For the text-containing cell, return its midpoint in [X, Y] coordinate format. 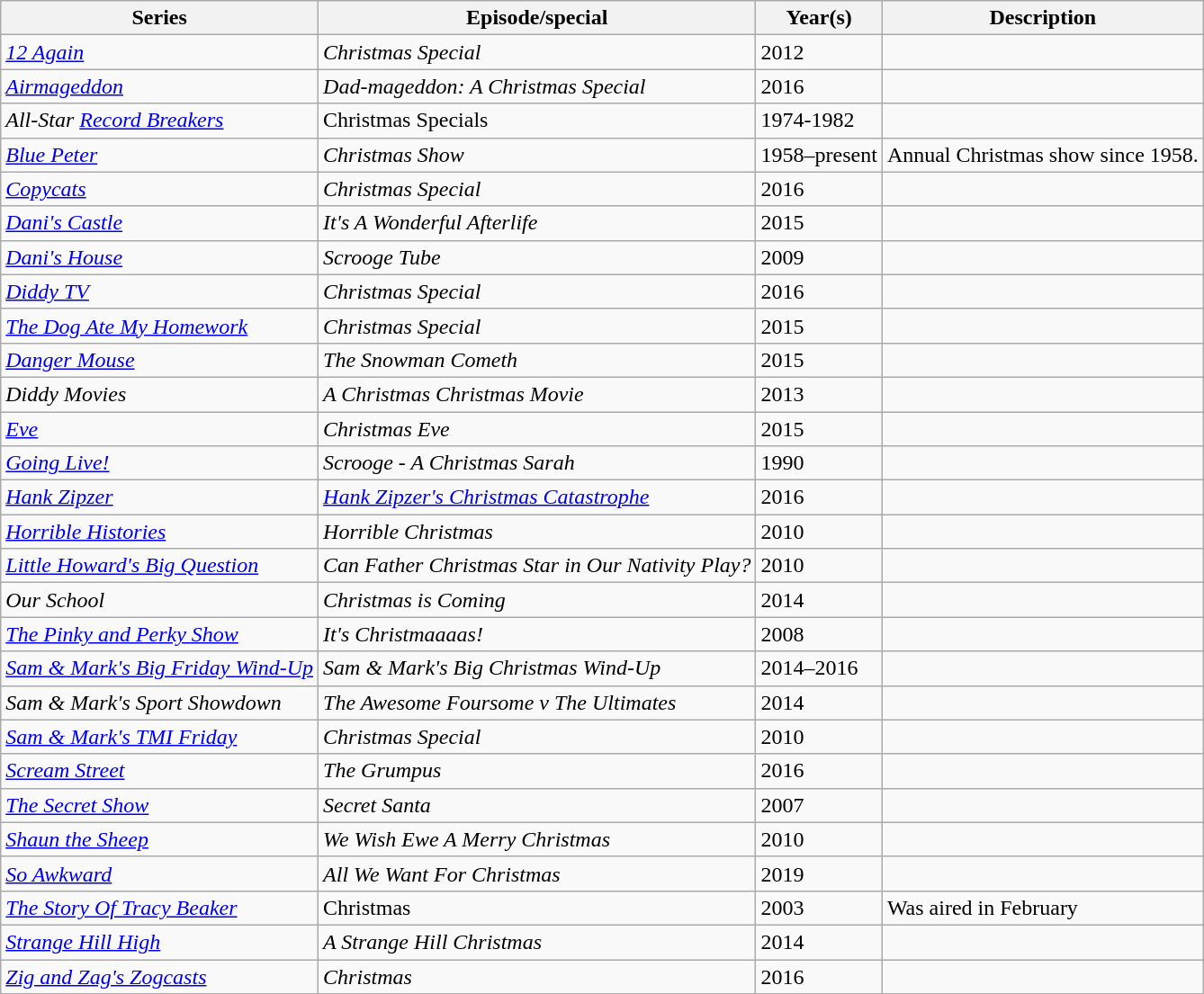
All-Star Record Breakers [160, 121]
Hank Zipzer [160, 497]
Series [160, 18]
Christmas Show [537, 155]
Going Live! [160, 463]
Scream Street [160, 771]
A Christmas Christmas Movie [537, 394]
Was aired in February [1042, 908]
Sam & Mark's Big Friday Wind-Up [160, 668]
Sam & Mark's Big Christmas Wind-Up [537, 668]
It's A Wonderful Afterlife [537, 223]
Eve [160, 429]
Shaun the Sheep [160, 839]
Horrible Histories [160, 532]
Description [1042, 18]
Blue Peter [160, 155]
Little Howard's Big Question [160, 566]
Sam & Mark's TMI Friday [160, 737]
Annual Christmas show since 1958. [1042, 155]
The Awesome Foursome v The Ultimates [537, 703]
Christmas is Coming [537, 600]
12 Again [160, 52]
2003 [819, 908]
Danger Mouse [160, 360]
2014–2016 [819, 668]
Secret Santa [537, 805]
2012 [819, 52]
The Dog Ate My Homework [160, 326]
Strange Hill High [160, 942]
The Grumpus [537, 771]
Our School [160, 600]
1974-1982 [819, 121]
The Pinky and Perky Show [160, 634]
Horrible Christmas [537, 532]
2013 [819, 394]
The Snowman Cometh [537, 360]
Diddy TV [160, 291]
The Story Of Tracy Beaker [160, 908]
2009 [819, 257]
Dani's House [160, 257]
Christmas Eve [537, 429]
Sam & Mark's Sport Showdown [160, 703]
Zig and Zag's Zogcasts [160, 976]
Dani's Castle [160, 223]
Dad-mageddon: A Christmas Special [537, 86]
Scrooge Tube [537, 257]
The Secret Show [160, 805]
Can Father Christmas Star in Our Nativity Play? [537, 566]
Episode/special [537, 18]
A Strange Hill Christmas [537, 942]
Christmas Specials [537, 121]
2008 [819, 634]
1990 [819, 463]
2007 [819, 805]
Airmageddon [160, 86]
We Wish Ewe A Merry Christmas [537, 839]
Year(s) [819, 18]
It's Christmaaaas! [537, 634]
All We Want For Christmas [537, 873]
2019 [819, 873]
Diddy Movies [160, 394]
1958–present [819, 155]
Copycats [160, 189]
Hank Zipzer's Christmas Catastrophe [537, 497]
Scrooge - A Christmas Sarah [537, 463]
So Awkward [160, 873]
